Return [X, Y] of the center of cell containing provided text 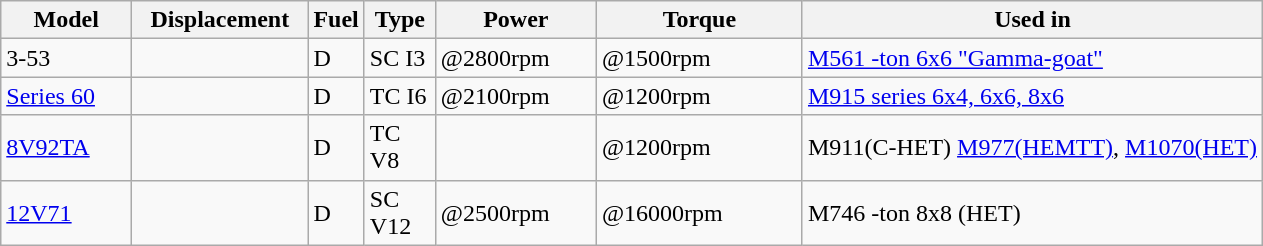
M911(C-HET) M977(HEMTT), M1070(HET) [1032, 148]
@2100rpm [516, 96]
SC V12 [400, 212]
Series 60 [66, 96]
M561 -ton 6x6 "Gamma-goat" [1032, 58]
Used in [1032, 20]
12V71 [66, 212]
8V92TA [66, 148]
SC I3 [400, 58]
Power [516, 20]
Displacement [220, 20]
M915 series 6x4, 6x6, 8x6 [1032, 96]
TC V8 [400, 148]
TC I6 [400, 96]
@16000rpm [699, 212]
Fuel [336, 20]
3-53 [66, 58]
@2800rpm [516, 58]
M746 -ton 8x8 (HET) [1032, 212]
@2500rpm [516, 212]
Type [400, 20]
@1500rpm [699, 58]
Model [66, 20]
Torque [699, 20]
